Determine the [X, Y] coordinate at the center of the cell enclosing the given text.  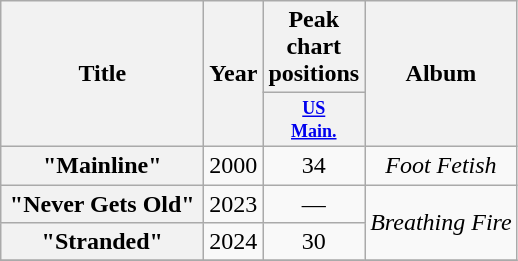
Peak chart positions [314, 47]
— [314, 204]
Foot Fetish [442, 165]
"Mainline" [102, 165]
USMain. [314, 120]
"Never Gets Old" [102, 204]
2024 [234, 242]
2023 [234, 204]
2000 [234, 165]
Breathing Fire [442, 223]
Title [102, 74]
"Stranded" [102, 242]
Album [442, 74]
30 [314, 242]
Year [234, 74]
34 [314, 165]
